Locate the cell with the specified text and output its (X, Y) center coordinate. 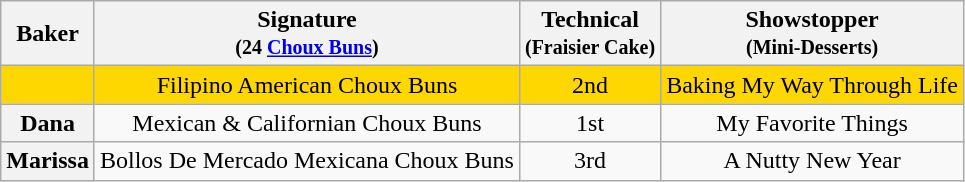
1st (590, 123)
Signature(24 Choux Buns) (306, 34)
My Favorite Things (812, 123)
3rd (590, 161)
Bollos De Mercado Mexicana Choux Buns (306, 161)
Baking My Way Through Life (812, 85)
Mexican & Californian Choux Buns (306, 123)
Dana (48, 123)
2nd (590, 85)
Showstopper(Mini-Desserts) (812, 34)
Baker (48, 34)
A Nutty New Year (812, 161)
Marissa (48, 161)
Filipino American Choux Buns (306, 85)
Technical(Fraisier Cake) (590, 34)
